From the cell containing the given text, extract its center point as (X, Y) coordinate. 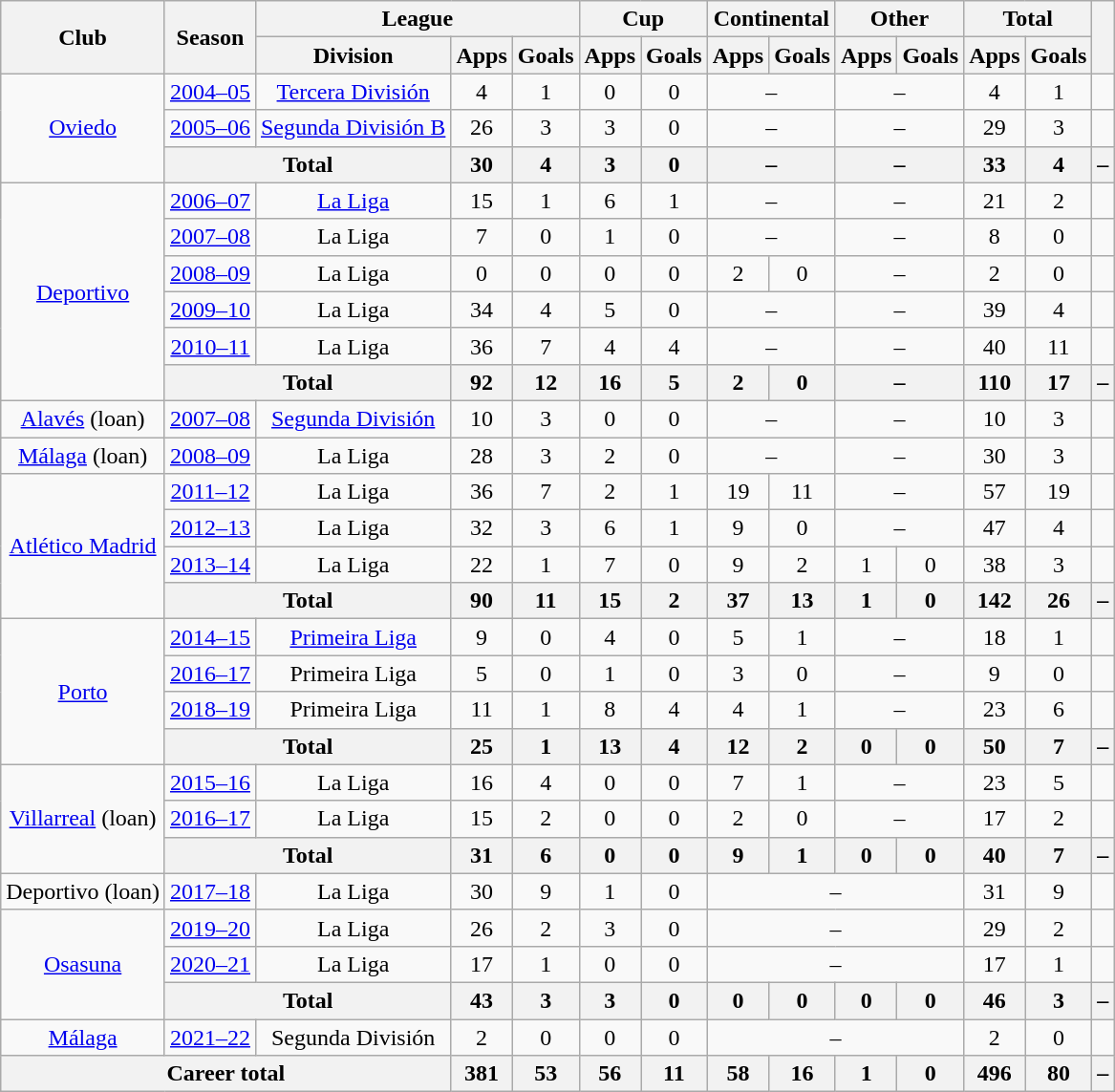
Deportivo (loan) (83, 891)
2013–14 (210, 565)
2014–15 (210, 637)
39 (995, 310)
Continental (771, 19)
34 (482, 310)
142 (995, 601)
46 (995, 1000)
2018–19 (210, 710)
League (417, 19)
Deportivo (83, 291)
80 (1059, 1074)
Club (83, 37)
2017–18 (210, 891)
Segunda División B (353, 128)
Tercera División (353, 92)
90 (482, 601)
Atlético Madrid (83, 546)
2020–21 (210, 964)
22 (482, 565)
50 (995, 746)
2015–16 (210, 782)
2004–05 (210, 92)
57 (995, 492)
58 (738, 1074)
2010–11 (210, 346)
2006–07 (210, 201)
Career total (225, 1074)
Other (899, 19)
2019–20 (210, 928)
496 (995, 1074)
32 (482, 528)
92 (482, 382)
53 (546, 1074)
Division (353, 55)
28 (482, 456)
25 (482, 746)
Oviedo (83, 128)
21 (995, 201)
Villarreal (loan) (83, 819)
2021–22 (210, 1037)
37 (738, 601)
Season (210, 37)
Alavés (loan) (83, 418)
Osasuna (83, 964)
43 (482, 1000)
381 (482, 1074)
110 (995, 382)
47 (995, 528)
18 (995, 637)
33 (995, 164)
38 (995, 565)
2012–13 (210, 528)
Cup (643, 19)
2005–06 (210, 128)
2009–10 (210, 310)
Málaga (loan) (83, 456)
2011–12 (210, 492)
Porto (83, 692)
Málaga (83, 1037)
56 (610, 1074)
